Pinpoint the cell where the given text exists, returning its (X, Y) midpoint coordinate. 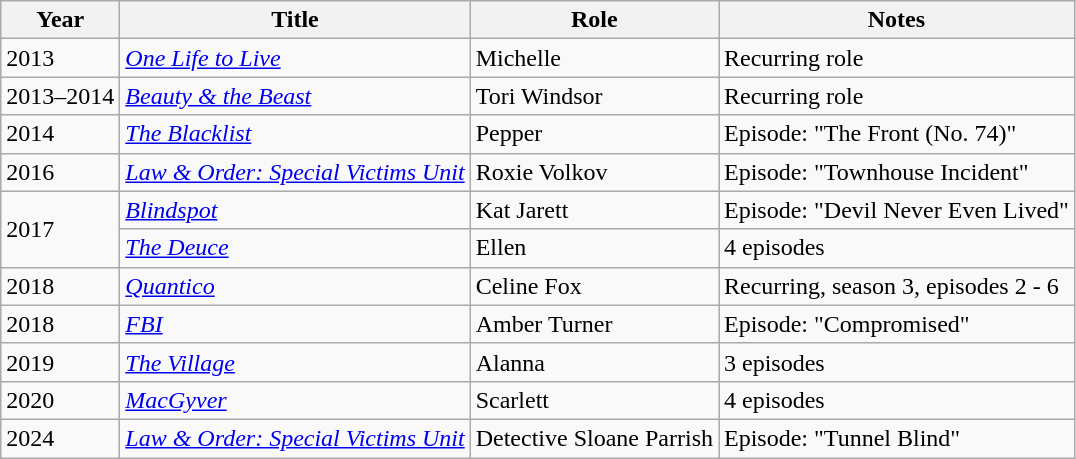
2013–2014 (60, 96)
2017 (60, 229)
Episode: "Devil Never Even Lived" (896, 210)
Beauty & the Beast (295, 96)
2014 (60, 134)
Episode: "Compromised" (896, 324)
Episode: "Townhouse Incident" (896, 172)
2013 (60, 58)
The Deuce (295, 248)
Role (594, 20)
Roxie Volkov (594, 172)
One Life to Live (295, 58)
Amber Turner (594, 324)
Year (60, 20)
2024 (60, 438)
Celine Fox (594, 286)
FBI (295, 324)
Recurring, season 3, episodes 2 - 6 (896, 286)
Episode: "The Front (No. 74)" (896, 134)
Michelle (594, 58)
The Blacklist (295, 134)
Detective Sloane Parrish (594, 438)
Quantico (295, 286)
Pepper (594, 134)
2020 (60, 400)
Notes (896, 20)
The Village (295, 362)
Tori Windsor (594, 96)
2019 (60, 362)
MacGyver (295, 400)
3 episodes (896, 362)
2016 (60, 172)
Scarlett (594, 400)
Kat Jarett (594, 210)
Blindspot (295, 210)
Ellen (594, 248)
Alanna (594, 362)
Title (295, 20)
Episode: "Tunnel Blind" (896, 438)
